Identify which cell holds the provided text, then report its [X, Y] central coordinate. 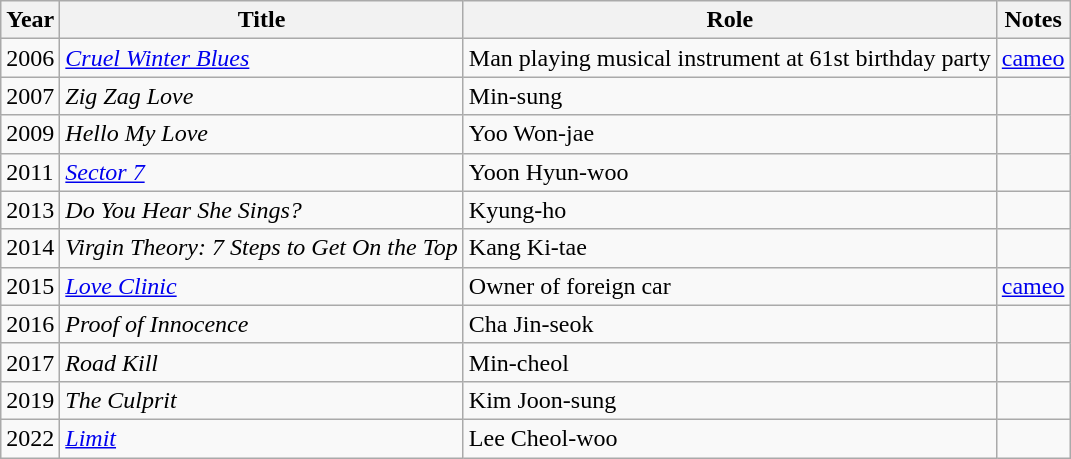
Cruel Winter Blues [262, 58]
Kyung-ho [730, 210]
2016 [30, 324]
2019 [30, 400]
Proof of Innocence [262, 324]
2007 [30, 96]
Yoo Won-jae [730, 134]
Lee Cheol-woo [730, 438]
Min-sung [730, 96]
Owner of foreign car [730, 286]
Zig Zag Love [262, 96]
Min-cheol [730, 362]
Yoon Hyun-woo [730, 172]
Title [262, 20]
Hello My Love [262, 134]
2017 [30, 362]
Love Clinic [262, 286]
2011 [30, 172]
Limit [262, 438]
Virgin Theory: 7 Steps to Get On the Top [262, 248]
The Culprit [262, 400]
2009 [30, 134]
Sector 7 [262, 172]
Road Kill [262, 362]
Notes [1033, 20]
2014 [30, 248]
2013 [30, 210]
Do You Hear She Sings? [262, 210]
Kim Joon-sung [730, 400]
2022 [30, 438]
2015 [30, 286]
Year [30, 20]
Cha Jin-seok [730, 324]
Man playing musical instrument at 61st birthday party [730, 58]
Kang Ki-tae [730, 248]
2006 [30, 58]
Role [730, 20]
